Return (x, y) of the center of cell containing provided text 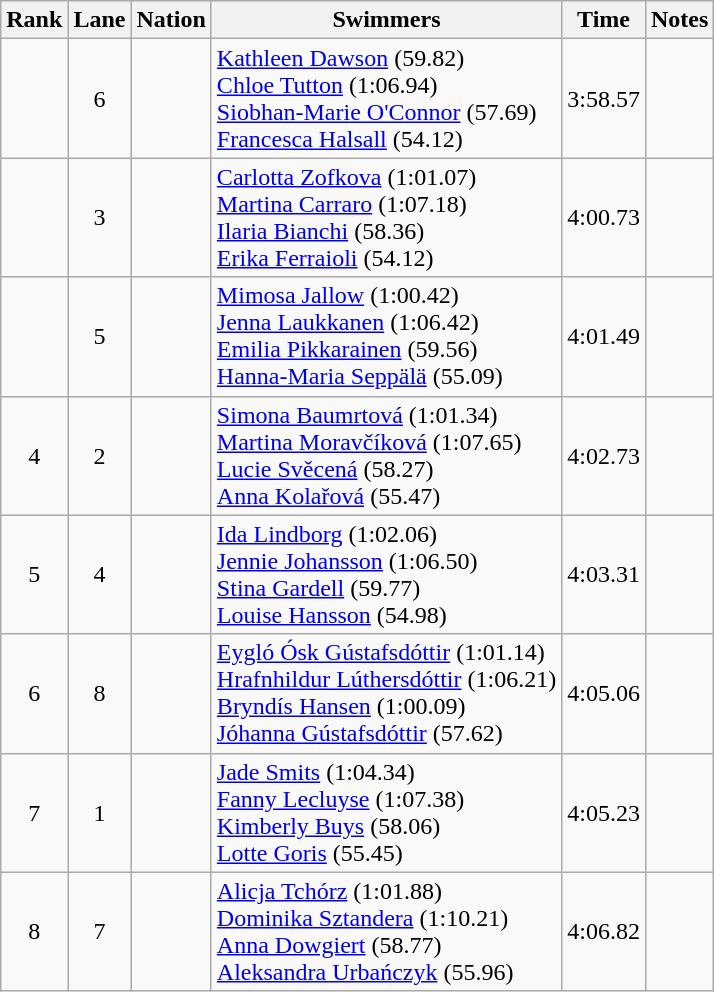
Simona Baumrtová (1:01.34)Martina Moravčíková (1:07.65)Lucie Svěcená (58.27)Anna Kolařová (55.47) (386, 456)
3:58.57 (604, 98)
Jade Smits (1:04.34)Fanny Lecluyse (1:07.38)Kimberly Buys (58.06)Lotte Goris (55.45) (386, 812)
Kathleen Dawson (59.82)Chloe Tutton (1:06.94)Siobhan-Marie O'Connor (57.69)Francesca Halsall (54.12) (386, 98)
3 (100, 218)
Mimosa Jallow (1:00.42)Jenna Laukkanen (1:06.42)Emilia Pikkarainen (59.56)Hanna-Maria Seppälä (55.09) (386, 336)
Rank (34, 20)
Ida Lindborg (1:02.06)Jennie Johansson (1:06.50)Stina Gardell (59.77)Louise Hansson (54.98) (386, 574)
1 (100, 812)
4:03.31 (604, 574)
4:05.23 (604, 812)
4:05.06 (604, 694)
4:06.82 (604, 932)
Eygló Ósk Gústafsdóttir (1:01.14)Hrafnhildur Lúthersdóttir (1:06.21)Bryndís Hansen (1:00.09)Jóhanna Gústafsdóttir (57.62) (386, 694)
4:01.49 (604, 336)
Time (604, 20)
Carlotta Zofkova (1:01.07)Martina Carraro (1:07.18)Ilaria Bianchi (58.36)Erika Ferraioli (54.12) (386, 218)
2 (100, 456)
Notes (679, 20)
Swimmers (386, 20)
4:00.73 (604, 218)
Nation (171, 20)
Lane (100, 20)
4:02.73 (604, 456)
Alicja Tchórz (1:01.88)Dominika Sztandera (1:10.21)Anna Dowgiert (58.77)Aleksandra Urbańczyk (55.96) (386, 932)
